Determine the [X, Y] coordinate at the center of the cell enclosing the given text.  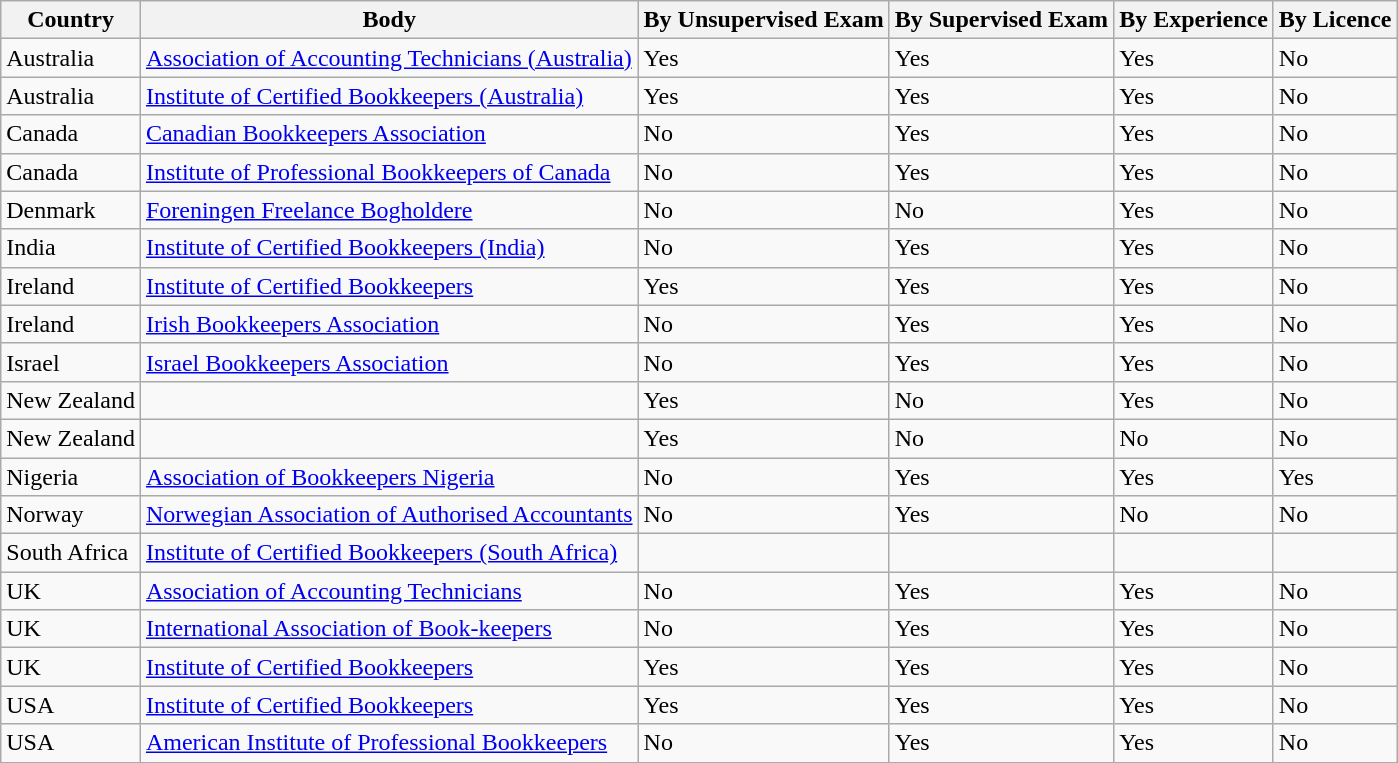
Institute of Certified Bookkeepers (South Africa) [389, 553]
Association of Accounting Technicians (Australia) [389, 58]
Association of Accounting Technicians [389, 591]
Institute of Certified Bookkeepers (Australia) [389, 96]
By Licence [1335, 20]
Denmark [71, 210]
South Africa [71, 553]
Institute of Professional Bookkeepers of Canada [389, 172]
Nigeria [71, 477]
Norway [71, 515]
Country [71, 20]
Association of Bookkeepers Nigeria [389, 477]
By Supervised Exam [1001, 20]
Institute of Certified Bookkeepers (India) [389, 248]
Body [389, 20]
By Experience [1194, 20]
Canadian Bookkeepers Association [389, 134]
Israel [71, 362]
Israel Bookkeepers Association [389, 362]
Irish Bookkeepers Association [389, 324]
India [71, 248]
International Association of Book-keepers [389, 629]
Norwegian Association of Authorised Accountants [389, 515]
By Unsupervised Exam [764, 20]
American Institute of Professional Bookkeepers [389, 743]
Foreningen Freelance Bogholdere [389, 210]
